Scan for the cell matching the given text and deliver its (X, Y) coordinate at center. 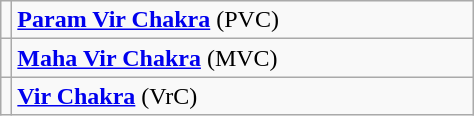
Maha Vir Chakra (MVC) (242, 58)
Vir Chakra (VrC) (242, 96)
Param Vir Chakra (PVC) (242, 20)
